Identify which cell holds the provided text, then report its [x, y] central coordinate. 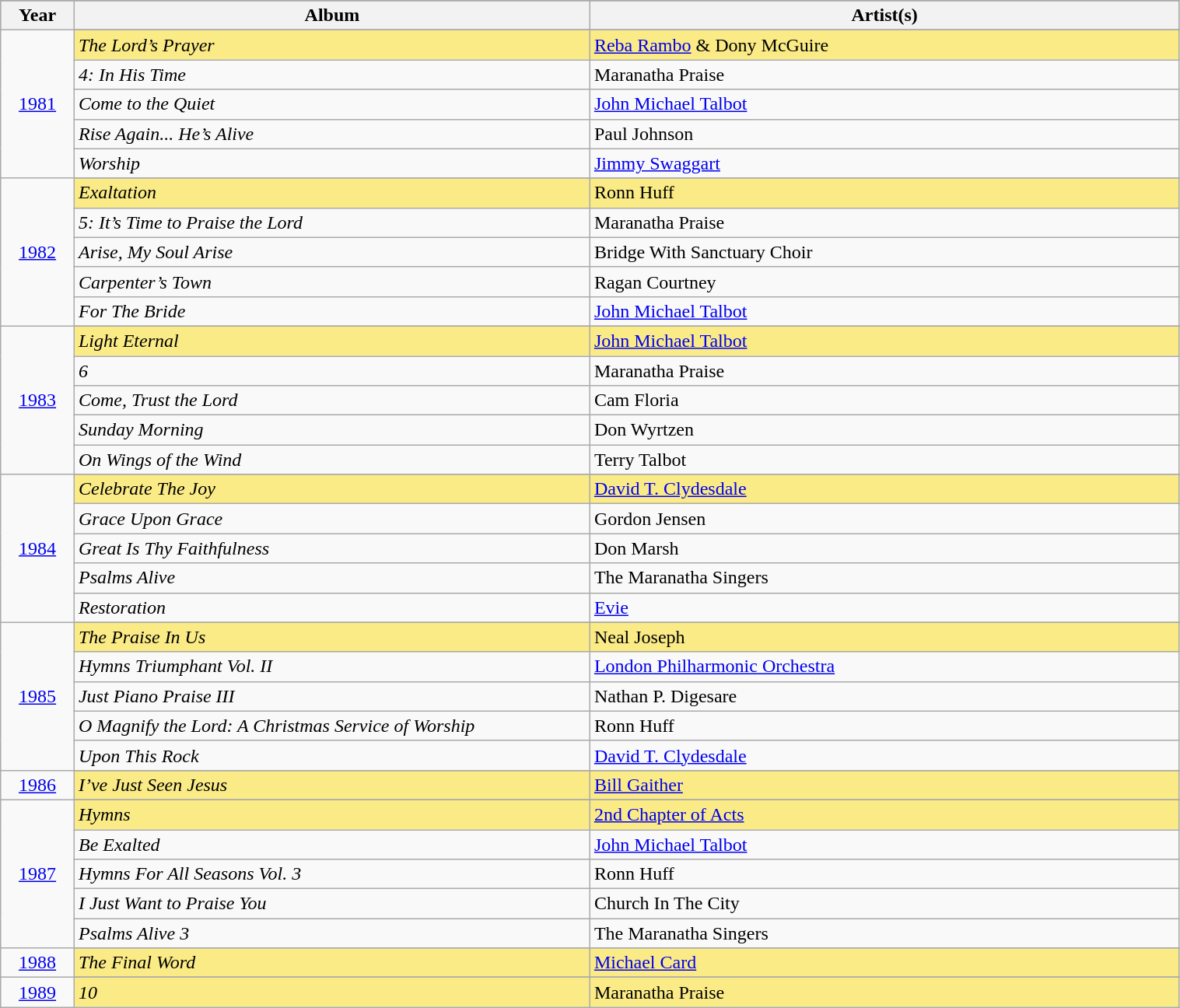
Ragan Courtney [884, 282]
1985 [37, 696]
4: In His Time [331, 75]
1989 [37, 992]
Reba Rambo & Dony McGuire [884, 45]
London Philharmonic Orchestra [884, 667]
Nathan P. Digesare [884, 696]
The Lord’s Prayer [331, 45]
Bill Gaither [884, 785]
1981 [37, 104]
Terry Talbot [884, 460]
Evie [884, 607]
Celebrate The Joy [331, 489]
Album [331, 16]
1986 [37, 785]
Exaltation [331, 193]
O Magnify the Lord: A Christmas Service of Worship [331, 726]
Great Is Thy Faithfulness [331, 548]
Artist(s) [884, 16]
Don Marsh [884, 548]
Just Piano Praise III [331, 696]
Come to the Quiet [331, 104]
Hymns [331, 814]
Light Eternal [331, 341]
The Praise In Us [331, 637]
1982 [37, 252]
Neal Joseph [884, 637]
Be Exalted [331, 844]
For The Bride [331, 311]
10 [331, 992]
Hymns For All Seasons Vol. 3 [331, 874]
Carpenter’s Town [331, 282]
Psalms Alive [331, 578]
5: It’s Time to Praise the Lord [331, 222]
On Wings of the Wind [331, 460]
Restoration [331, 607]
Worship [331, 163]
Paul Johnson [884, 134]
Michael Card [884, 963]
Sunday Morning [331, 430]
Arise, My Soul Arise [331, 252]
Don Wyrtzen [884, 430]
Year [37, 16]
Gordon Jensen [884, 519]
Church In The City [884, 904]
Cam Floria [884, 401]
I’ve Just Seen Jesus [331, 785]
Come, Trust the Lord [331, 401]
Rise Again... He’s Alive [331, 134]
Psalms Alive 3 [331, 933]
I Just Want to Praise You [331, 904]
1987 [37, 873]
6 [331, 371]
2nd Chapter of Acts [884, 814]
1988 [37, 963]
Upon This Rock [331, 755]
The Final Word [331, 963]
Jimmy Swaggart [884, 163]
Grace Upon Grace [331, 519]
Hymns Triumphant Vol. II [331, 667]
1984 [37, 548]
Bridge With Sanctuary Choir [884, 252]
1983 [37, 400]
